From the cell containing the given text, extract its center point as [X, Y] coordinate. 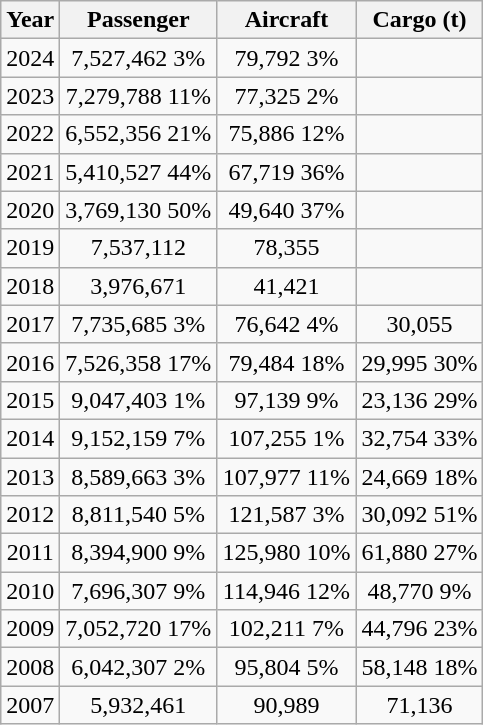
79,484 18% [286, 362]
8,394,900 9% [138, 553]
9,152,159 7% [138, 438]
2019 [30, 248]
58,148 18% [420, 667]
49,640 37% [286, 210]
6,042,307 2% [138, 667]
8,589,663 3% [138, 477]
7,696,307 9% [138, 591]
7,526,358 17% [138, 362]
2012 [30, 515]
2024 [30, 58]
9,047,403 1% [138, 400]
7,527,462 3% [138, 58]
32,754 33% [420, 438]
107,255 1% [286, 438]
125,980 10% [286, 553]
7,537,112 [138, 248]
5,932,461 [138, 705]
2011 [30, 553]
Year [30, 20]
7,052,720 17% [138, 629]
2022 [30, 134]
30,092 51% [420, 515]
8,811,540 5% [138, 515]
2008 [30, 667]
2010 [30, 591]
2015 [30, 400]
95,804 5% [286, 667]
Passenger [138, 20]
61,880 27% [420, 553]
102,211 7% [286, 629]
29,995 30% [420, 362]
67,719 36% [286, 172]
107,977 11% [286, 477]
2007 [30, 705]
2017 [30, 324]
76,642 4% [286, 324]
114,946 12% [286, 591]
90,989 [286, 705]
2016 [30, 362]
7,279,788 11% [138, 96]
97,139 9% [286, 400]
75,886 12% [286, 134]
2021 [30, 172]
41,421 [286, 286]
30,055 [420, 324]
2018 [30, 286]
2014 [30, 438]
78,355 [286, 248]
23,136 29% [420, 400]
2009 [30, 629]
71,136 [420, 705]
2020 [30, 210]
3,769,130 50% [138, 210]
2013 [30, 477]
7,735,685 3% [138, 324]
3,976,671 [138, 286]
121,587 3% [286, 515]
24,669 18% [420, 477]
48,770 9% [420, 591]
44,796 23% [420, 629]
79,792 3% [286, 58]
5,410,527 44% [138, 172]
6,552,356 21% [138, 134]
Cargo (t) [420, 20]
Aircraft [286, 20]
77,325 2% [286, 96]
2023 [30, 96]
